Find where the given text appears and provide that cell's center as (x, y) coordinate. 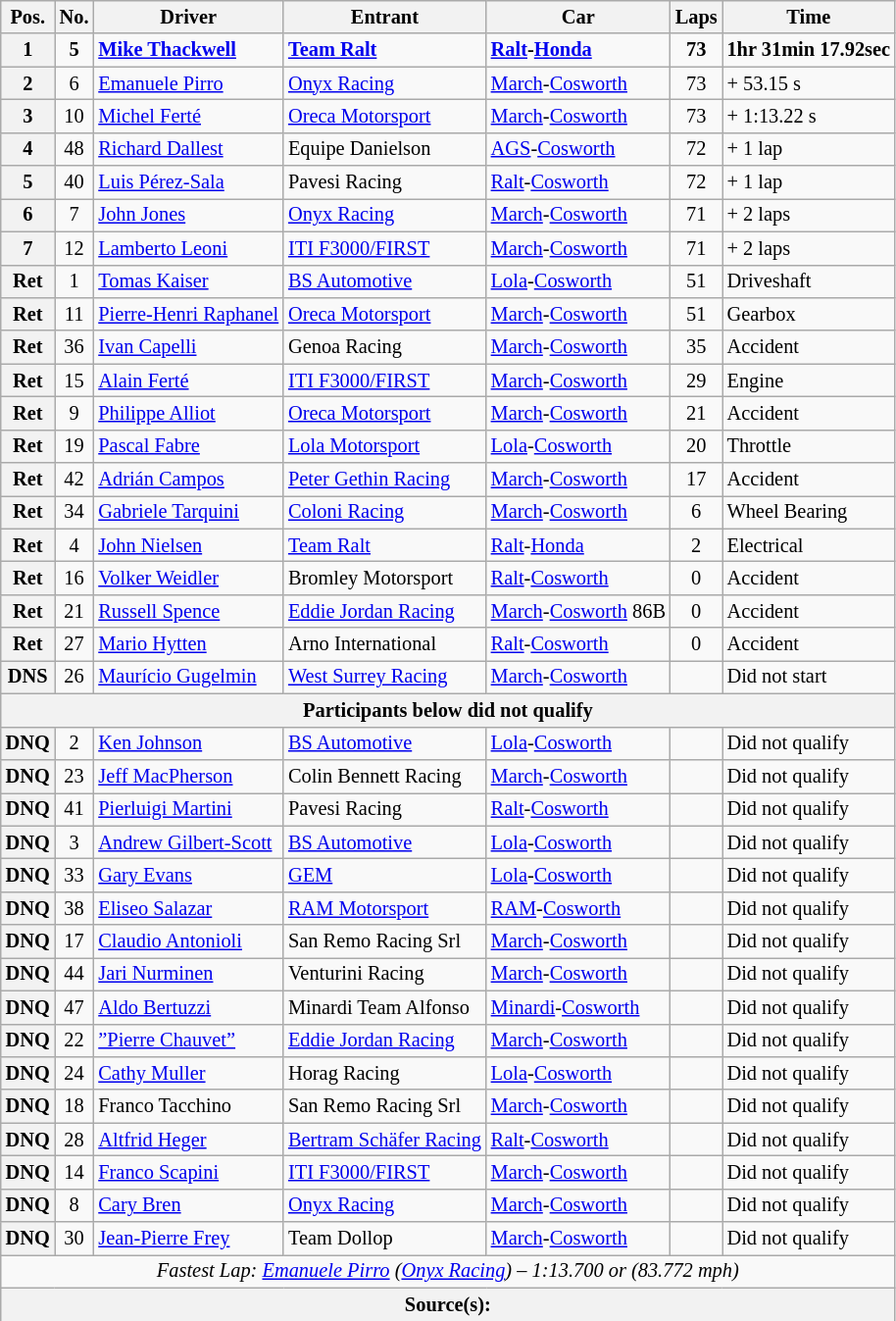
1hr 31min 17.92sec (809, 50)
47 (75, 1007)
Participants below did not qualify (448, 710)
28 (75, 1140)
12 (75, 248)
John Nielsen (188, 545)
Cathy Muller (188, 1073)
27 (75, 644)
RAM-Cosworth (578, 908)
29 (696, 381)
18 (75, 1106)
Pos. (27, 17)
35 (696, 347)
Team Dollop (384, 1239)
Franco Scapini (188, 1172)
Jean-Pierre Frey (188, 1239)
GEM (384, 875)
36 (75, 347)
Driver (188, 17)
Ken Johnson (188, 743)
Alain Ferté (188, 381)
Gary Evans (188, 875)
Pierre-Henri Raphanel (188, 314)
48 (75, 149)
Jari Nurminen (188, 974)
”Pierre Chauvet” (188, 1041)
RAM Motorsport (384, 908)
Luis Pérez-Sala (188, 182)
9 (75, 413)
20 (696, 446)
40 (75, 182)
Wheel Bearing (809, 512)
Minardi-Cosworth (578, 1007)
Pascal Fabre (188, 446)
Aldo Bertuzzi (188, 1007)
Eliseo Salazar (188, 908)
Equipe Danielson (384, 149)
Genoa Racing (384, 347)
Lamberto Leoni (188, 248)
16 (75, 578)
Pierluigi Martini (188, 809)
Mario Hytten (188, 644)
Source(s): (448, 1304)
8 (75, 1205)
22 (75, 1041)
Electrical (809, 545)
Russell Spence (188, 611)
Emanuele Pirro (188, 83)
Venturini Racing (384, 974)
Cary Bren (188, 1205)
Jeff MacPherson (188, 776)
38 (75, 908)
23 (75, 776)
West Surrey Racing (384, 677)
33 (75, 875)
Horag Racing (384, 1073)
Michel Ferté (188, 116)
11 (75, 314)
John Jones (188, 215)
Did not start (809, 677)
Arno International (384, 644)
Gearbox (809, 314)
Altfrid Heger (188, 1140)
Tomas Kaiser (188, 281)
Franco Tacchino (188, 1106)
Richard Dallest (188, 149)
Andrew Gilbert-Scott (188, 842)
15 (75, 381)
Philippe Alliot (188, 413)
Bertram Schäfer Racing (384, 1140)
Mike Thackwell (188, 50)
Adrián Campos (188, 480)
Colin Bennett Racing (384, 776)
34 (75, 512)
Driveshaft (809, 281)
AGS-Cosworth (578, 149)
14 (75, 1172)
Laps (696, 17)
Peter Gethin Racing (384, 480)
Time (809, 17)
41 (75, 809)
10 (75, 116)
Car (578, 17)
Lola Motorsport (384, 446)
Engine (809, 381)
30 (75, 1239)
Gabriele Tarquini (188, 512)
Fastest Lap: Emanuele Pirro (Onyx Racing) – 1:13.700 or (83.772 mph) (448, 1271)
26 (75, 677)
Claudio Antonioli (188, 941)
Ivan Capelli (188, 347)
Entrant (384, 17)
March-Cosworth 86B (578, 611)
19 (75, 446)
Throttle (809, 446)
44 (75, 974)
DNS (27, 677)
No. (75, 17)
42 (75, 480)
Bromley Motorsport (384, 578)
Volker Weidler (188, 578)
+ 53.15 s (809, 83)
+ 1:13.22 s (809, 116)
Coloni Racing (384, 512)
Maurício Gugelmin (188, 677)
Minardi Team Alfonso (384, 1007)
24 (75, 1073)
